Locate the cell with the specified text and output its [x, y] center coordinate. 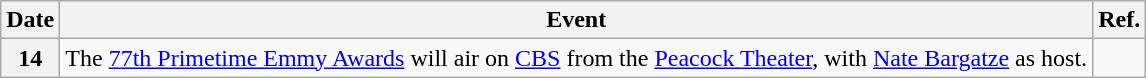
14 [30, 58]
Date [30, 20]
The 77th Primetime Emmy Awards will air on CBS from the Peacock Theater, with Nate Bargatze as host. [576, 58]
Event [576, 20]
Ref. [1120, 20]
